Identify which cell holds the provided text, then report its [x, y] central coordinate. 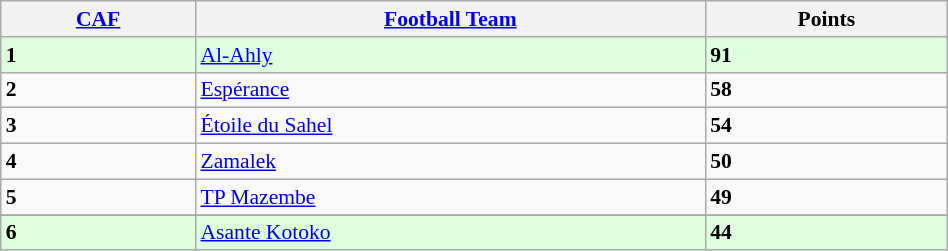
5 [98, 197]
3 [98, 126]
1 [98, 54]
44 [826, 232]
Points [826, 19]
58 [826, 90]
2 [98, 90]
Football Team [450, 19]
54 [826, 126]
Zamalek [450, 161]
Espérance [450, 90]
50 [826, 161]
Al-Ahly [450, 54]
4 [98, 161]
CAF [98, 19]
Asante Kotoko [450, 232]
91 [826, 54]
Étoile du Sahel [450, 126]
6 [98, 232]
49 [826, 197]
TP Mazembe [450, 197]
